Return (x, y) of the center of cell containing provided text 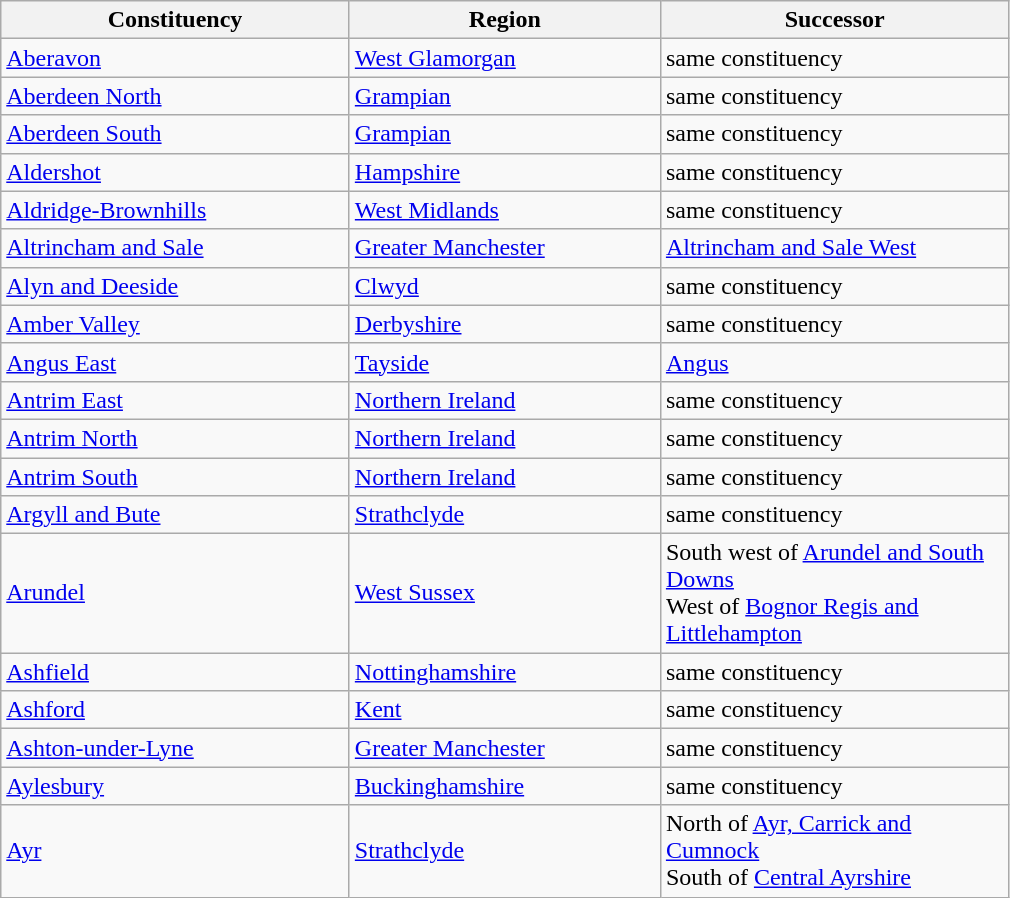
Altrincham and Sale (176, 248)
Constituency (176, 20)
Antrim North (176, 438)
Clwyd (504, 286)
West Sussex (504, 594)
Aberavon (176, 58)
Hampshire (504, 172)
Ashfield (176, 672)
Derbyshire (504, 324)
Alyn and Deeside (176, 286)
Nottinghamshire (504, 672)
Ayr (176, 851)
West Glamorgan (504, 58)
Ashton-under-Lyne (176, 748)
Successor (834, 20)
Argyll and Bute (176, 515)
Aldridge-Brownhills (176, 210)
Altrincham and Sale West (834, 248)
West Midlands (504, 210)
Region (504, 20)
Ashford (176, 710)
Angus (834, 362)
Buckinghamshire (504, 786)
Aberdeen South (176, 134)
Antrim East (176, 400)
Aylesbury (176, 786)
Arundel (176, 594)
Aberdeen North (176, 96)
Kent (504, 710)
North of Ayr, Carrick and Cumnock South of Central Ayrshire (834, 851)
Angus East (176, 362)
Tayside (504, 362)
South west of Arundel and South Downs West of Bognor Regis and Littlehampton (834, 594)
Amber Valley (176, 324)
Aldershot (176, 172)
Antrim South (176, 477)
